Find where the given text appears and provide that cell's center as (x, y) coordinate. 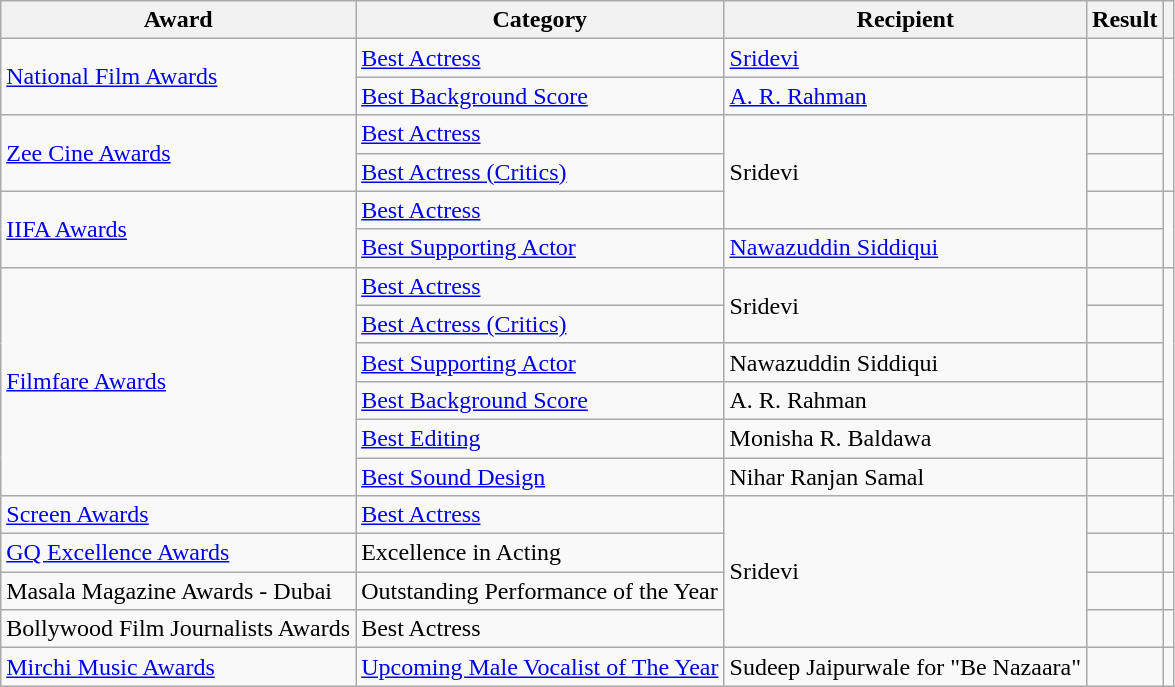
Result (1125, 20)
Masala Magazine Awards - Dubai (178, 591)
Category (540, 20)
Award (178, 20)
Mirchi Music Awards (178, 667)
Outstanding Performance of the Year (540, 591)
Best Editing (540, 438)
Monisha R. Baldawa (906, 438)
GQ Excellence Awards (178, 553)
Recipient (906, 20)
Excellence in Acting (540, 553)
IIFA Awards (178, 229)
Screen Awards (178, 515)
Filmfare Awards (178, 381)
Upcoming Male Vocalist of The Year (540, 667)
Best Sound Design (540, 477)
Sudeep Jaipurwale for "Be Nazaara" (906, 667)
National Film Awards (178, 77)
Zee Cine Awards (178, 153)
Bollywood Film Journalists Awards (178, 629)
Nihar Ranjan Samal (906, 477)
